Search for the cell housing the specified text and yield its (x, y) center coordinate. 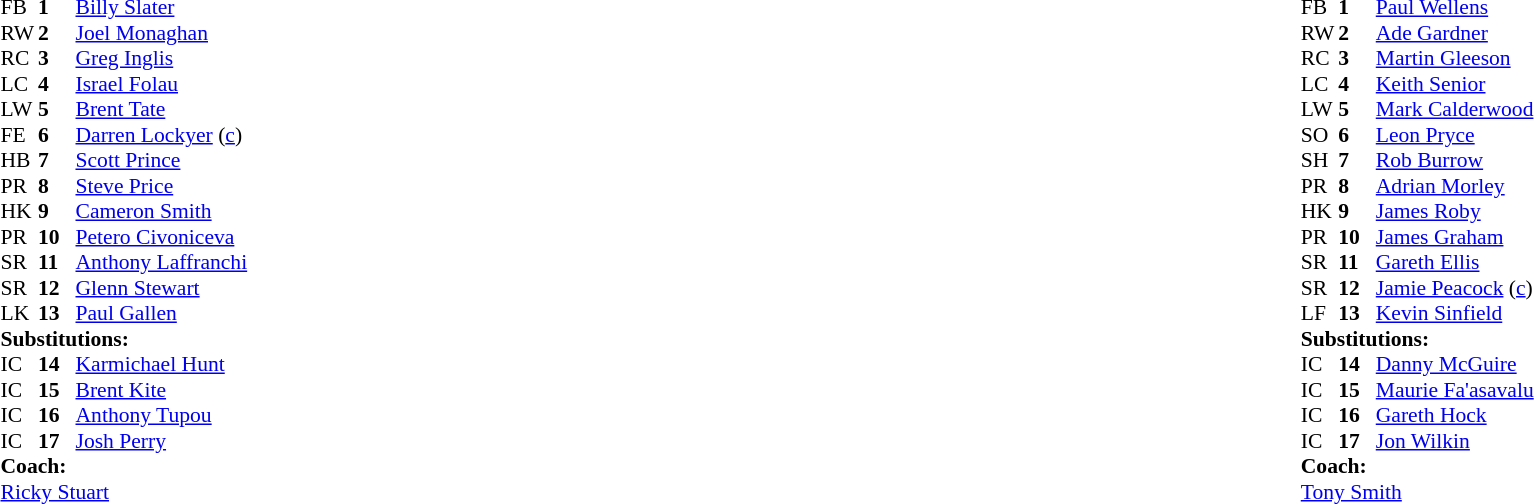
Adrian Morley (1455, 186)
Leon Pryce (1455, 135)
HB (19, 161)
James Roby (1455, 211)
Greg Inglis (162, 59)
Jamie Peacock (c) (1455, 288)
Steve Price (162, 186)
Maurie Fa'asavalu (1455, 390)
LF (1320, 313)
Gareth Hock (1455, 415)
Joel Monaghan (162, 33)
Paul Gallen (162, 313)
Karmichael Hunt (162, 365)
Brent Kite (162, 390)
Rob Burrow (1455, 161)
Petero Civoniceva (162, 237)
Darren Lockyer (c) (162, 135)
Kevin Sinfield (1455, 313)
SO (1320, 135)
James Graham (1455, 237)
Cameron Smith (162, 211)
Anthony Laffranchi (162, 263)
Glenn Stewart (162, 288)
Danny McGuire (1455, 365)
Jon Wilkin (1455, 441)
Brent Tate (162, 109)
Anthony Tupou (162, 415)
Israel Folau (162, 84)
Ade Gardner (1455, 33)
Martin Gleeson (1455, 59)
Mark Calderwood (1455, 109)
LK (19, 313)
Josh Perry (162, 441)
Keith Senior (1455, 84)
SH (1320, 161)
Scott Prince (162, 161)
Gareth Ellis (1455, 263)
FE (19, 135)
